From the cell containing the given text, extract its center point as (X, Y) coordinate. 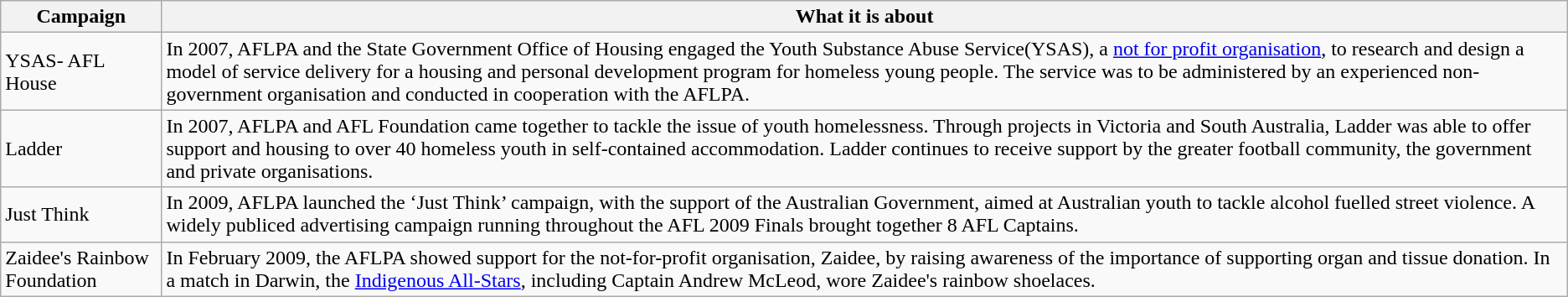
YSAS- AFL House (81, 71)
Campaign (81, 17)
Just Think (81, 215)
Ladder (81, 148)
What it is about (864, 17)
Zaidee's Rainbow Foundation (81, 268)
